Scan for the cell matching the given text and deliver its [X, Y] coordinate at center. 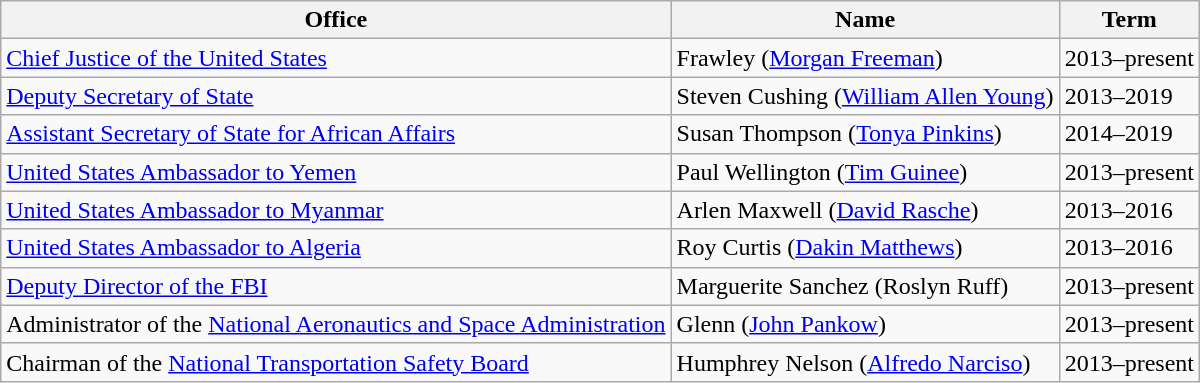
Assistant Secretary of State for African Affairs [336, 134]
United States Ambassador to Yemen [336, 172]
Term [1129, 20]
Chairman of the National Transportation Safety Board [336, 362]
Susan Thompson (Tonya Pinkins) [865, 134]
Deputy Director of the FBI [336, 286]
Deputy Secretary of State [336, 96]
Office [336, 20]
2013–2019 [1129, 96]
Name [865, 20]
Administrator of the National Aeronautics and Space Administration [336, 324]
Chief Justice of the United States [336, 58]
Steven Cushing (William Allen Young) [865, 96]
Glenn (John Pankow) [865, 324]
Paul Wellington (Tim Guinee) [865, 172]
United States Ambassador to Algeria [336, 248]
Humphrey Nelson (Alfredo Narciso) [865, 362]
Arlen Maxwell (David Rasche) [865, 210]
Frawley (Morgan Freeman) [865, 58]
Roy Curtis (Dakin Matthews) [865, 248]
2014–2019 [1129, 134]
Marguerite Sanchez (Roslyn Ruff) [865, 286]
United States Ambassador to Myanmar [336, 210]
